Return [x, y] of the center of cell containing provided text 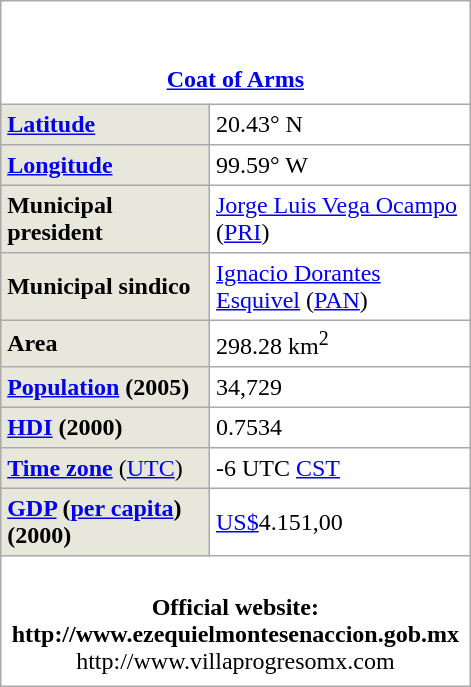
Jorge Luis Vega Ocampo (PRI) [340, 219]
Longitude [104, 165]
Time zone (UTC) [104, 468]
US$4.151,00 [340, 523]
0.7534 [340, 428]
99.59° W [340, 165]
Area [104, 344]
Ignacio Dorantes Esquivel (PAN) [340, 287]
Population (2005) [104, 387]
20.43° N [340, 124]
-6 UTC CST [340, 468]
34,729 [340, 387]
Municipal president [104, 219]
298.28 km2 [340, 344]
Latitude [104, 124]
Municipal sindico [104, 287]
HDI (2000) [104, 428]
GDP (per capita) (2000) [104, 523]
